Search for the cell housing the specified text and yield its (x, y) center coordinate. 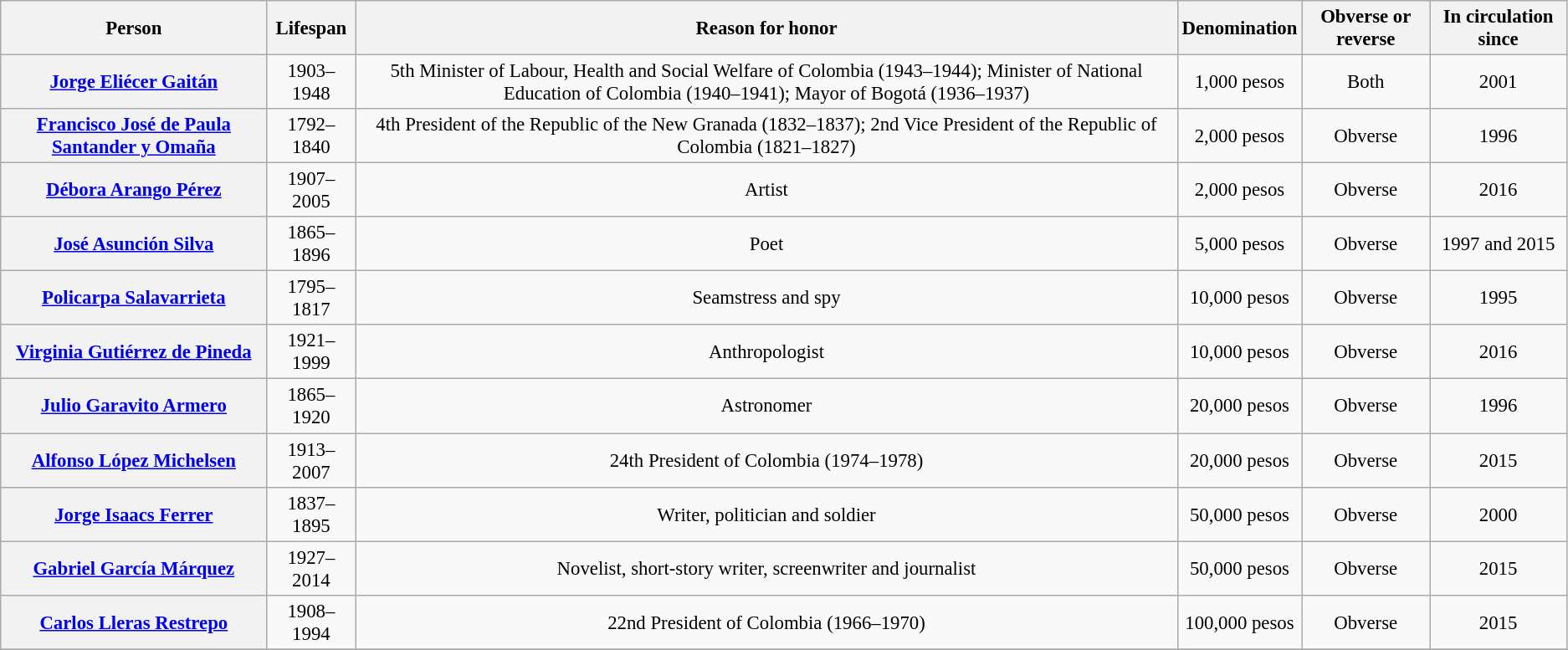
Seamstress and spy (766, 298)
Poet (766, 244)
Lifespan (311, 28)
1792–1840 (311, 136)
5,000 pesos (1240, 244)
24th President of Colombia (1974–1978) (766, 460)
Both (1366, 82)
1795–1817 (311, 298)
2000 (1499, 514)
1837–1895 (311, 514)
Virginia Gutiérrez de Pineda (134, 351)
1997 and 2015 (1499, 244)
In circulation since (1499, 28)
1995 (1499, 298)
Francisco José de Paula Santander y Omaña (134, 136)
José Asunción Silva (134, 244)
Novelist, short-story writer, screenwriter and journalist (766, 569)
100,000 pesos (1240, 622)
Obverse or reverse (1366, 28)
1913–2007 (311, 460)
Carlos Lleras Restrepo (134, 622)
1,000 pesos (1240, 82)
Reason for honor (766, 28)
4th President of the Republic of the New Granada (1832–1837); 2nd Vice President of the Republic of Colombia (1821–1827) (766, 136)
Person (134, 28)
Anthropologist (766, 351)
Gabriel García Márquez (134, 569)
1921–1999 (311, 351)
Jorge Isaacs Ferrer (134, 514)
Débora Arango Pérez (134, 191)
Policarpa Salavarrieta (134, 298)
1927–2014 (311, 569)
1908–1994 (311, 622)
Astronomer (766, 407)
Jorge Eliécer Gaitán (134, 82)
Alfonso López Michelsen (134, 460)
Writer, politician and soldier (766, 514)
22nd President of Colombia (1966–1970) (766, 622)
Artist (766, 191)
Denomination (1240, 28)
1907–2005 (311, 191)
1865–1896 (311, 244)
1865–1920 (311, 407)
2001 (1499, 82)
1903–1948 (311, 82)
Julio Garavito Armero (134, 407)
